From the cell containing the given text, extract its center point as [x, y] coordinate. 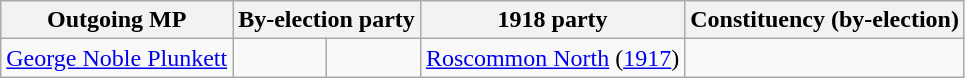
Outgoing MP [117, 20]
1918 party [552, 20]
George Noble Plunkett [117, 58]
Constituency (by-election) [825, 20]
Roscommon North (1917) [552, 58]
By-election party [327, 20]
